Detect which cell encompasses the target text, then output its [x, y] center coordinate. 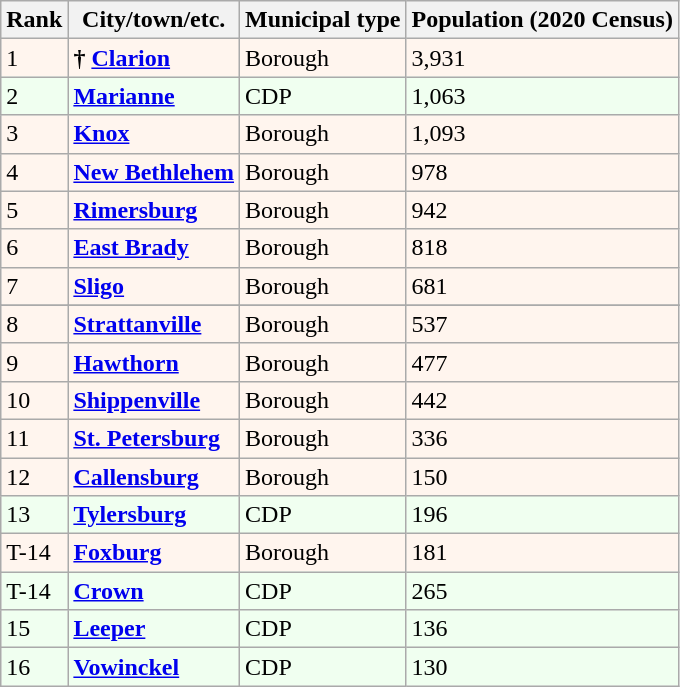
East Brady [154, 248]
196 [542, 515]
Marianne [154, 96]
Strattanville [154, 324]
Leeper [154, 629]
1,063 [542, 96]
13 [34, 515]
3,931 [542, 58]
City/town/etc. [154, 20]
477 [542, 362]
Crown [154, 591]
Shippenville [154, 400]
2 [34, 96]
6 [34, 248]
336 [542, 438]
Tylersburg [154, 515]
16 [34, 667]
181 [542, 553]
150 [542, 477]
Knox [154, 134]
1,093 [542, 134]
Municipal type [323, 20]
818 [542, 248]
8 [34, 324]
Hawthorn [154, 362]
978 [542, 172]
265 [542, 591]
9 [34, 362]
St. Petersburg [154, 438]
537 [542, 324]
Sligo [154, 286]
1 [34, 58]
136 [542, 629]
Callensburg [154, 477]
Rimersburg [154, 210]
681 [542, 286]
4 [34, 172]
5 [34, 210]
3 [34, 134]
12 [34, 477]
Population (2020 Census) [542, 20]
130 [542, 667]
† Clarion [154, 58]
Rank [34, 20]
10 [34, 400]
942 [542, 210]
Vowinckel [154, 667]
7 [34, 286]
11 [34, 438]
Foxburg [154, 553]
New Bethlehem [154, 172]
442 [542, 400]
15 [34, 629]
